Output the (x, y) coordinate of the center of the cell containing the given text.  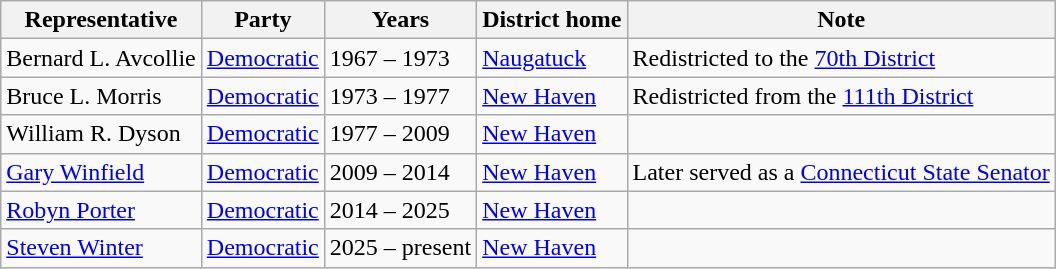
Gary Winfield (102, 172)
William R. Dyson (102, 134)
1967 – 1973 (400, 58)
Bernard L. Avcollie (102, 58)
2014 – 2025 (400, 210)
Robyn Porter (102, 210)
2025 – present (400, 248)
1973 – 1977 (400, 96)
Years (400, 20)
Redistricted to the 70th District (841, 58)
Later served as a Connecticut State Senator (841, 172)
Bruce L. Morris (102, 96)
Steven Winter (102, 248)
Naugatuck (552, 58)
Note (841, 20)
Representative (102, 20)
Party (262, 20)
District home (552, 20)
2009 – 2014 (400, 172)
Redistricted from the 111th District (841, 96)
1977 – 2009 (400, 134)
